Detect which cell encompasses the target text, then output its (X, Y) center coordinate. 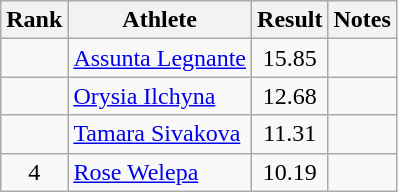
Tamara Sivakova (160, 134)
11.31 (290, 134)
15.85 (290, 58)
Athlete (160, 20)
12.68 (290, 96)
10.19 (290, 172)
Rose Welepa (160, 172)
Notes (362, 20)
4 (34, 172)
Result (290, 20)
Assunta Legnante (160, 58)
Orysia Ilchyna (160, 96)
Rank (34, 20)
